From the cell containing the given text, extract its center point as (X, Y) coordinate. 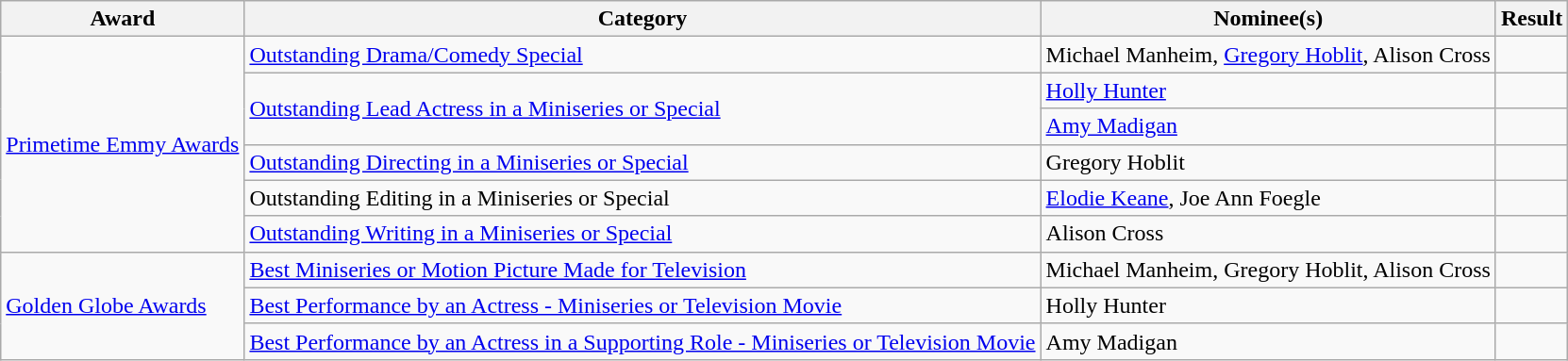
Elodie Keane, Joe Ann Foegle (1268, 198)
Outstanding Editing in a Miniseries or Special (642, 198)
Award (123, 19)
Category (642, 19)
Best Performance by an Actress in a Supporting Role - Miniseries or Television Movie (642, 341)
Outstanding Writing in a Miniseries or Special (642, 234)
Primetime Emmy Awards (123, 144)
Golden Globe Awards (123, 305)
Best Performance by an Actress - Miniseries or Television Movie (642, 305)
Outstanding Lead Actress in a Miniseries or Special (642, 108)
Outstanding Directing in a Miniseries or Special (642, 162)
Outstanding Drama/Comedy Special (642, 55)
Nominee(s) (1268, 19)
Best Miniseries or Motion Picture Made for Television (642, 270)
Result (1531, 19)
Gregory Hoblit (1268, 162)
Alison Cross (1268, 234)
